Locate the cell with the specified text and output its (X, Y) center coordinate. 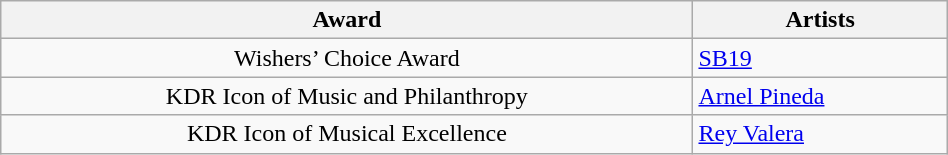
Arnel Pineda (820, 96)
Rey Valera (820, 134)
Award (347, 20)
Wishers’ Choice Award (347, 58)
Artists (820, 20)
SB19 (820, 58)
KDR Icon of Musical Excellence (347, 134)
KDR Icon of Music and Philanthropy (347, 96)
